Pinpoint the cell where the given text exists, returning its [x, y] midpoint coordinate. 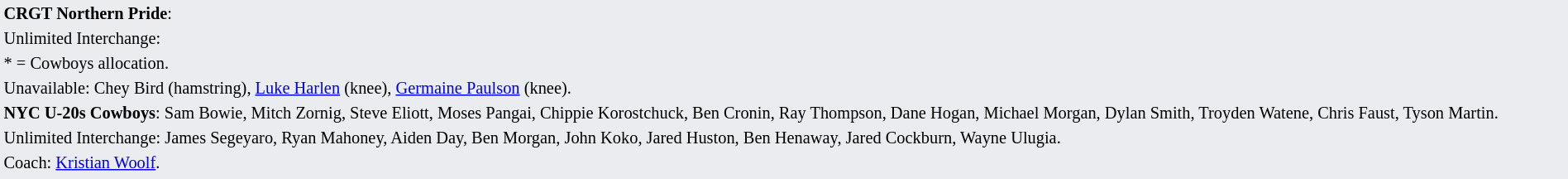
Unavailable: Chey Bird (hamstring), Luke Harlen (knee), Germaine Paulson (knee). [784, 88]
Coach: Kristian Woolf. [784, 162]
Unlimited Interchange: James Segeyaro, Ryan Mahoney, Aiden Day, Ben Morgan, John Koko, Jared Huston, Ben Henaway, Jared Cockburn, Wayne Ulugia. [784, 138]
CRGT Northern Pride: [784, 13]
* = Cowboys allocation. [784, 63]
Unlimited Interchange: [784, 38]
